Search for the cell housing the specified text and yield its [x, y] center coordinate. 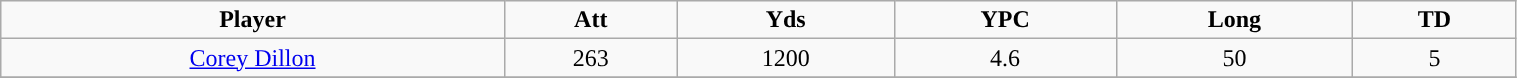
263 [590, 58]
1200 [786, 58]
4.6 [1005, 58]
50 [1234, 58]
Att [590, 20]
Corey Dillon [253, 58]
TD [1434, 20]
YPC [1005, 20]
Yds [786, 20]
Long [1234, 20]
Player [253, 20]
5 [1434, 58]
